Extract the (x, y) coordinate from the center of the cell holding the provided text.  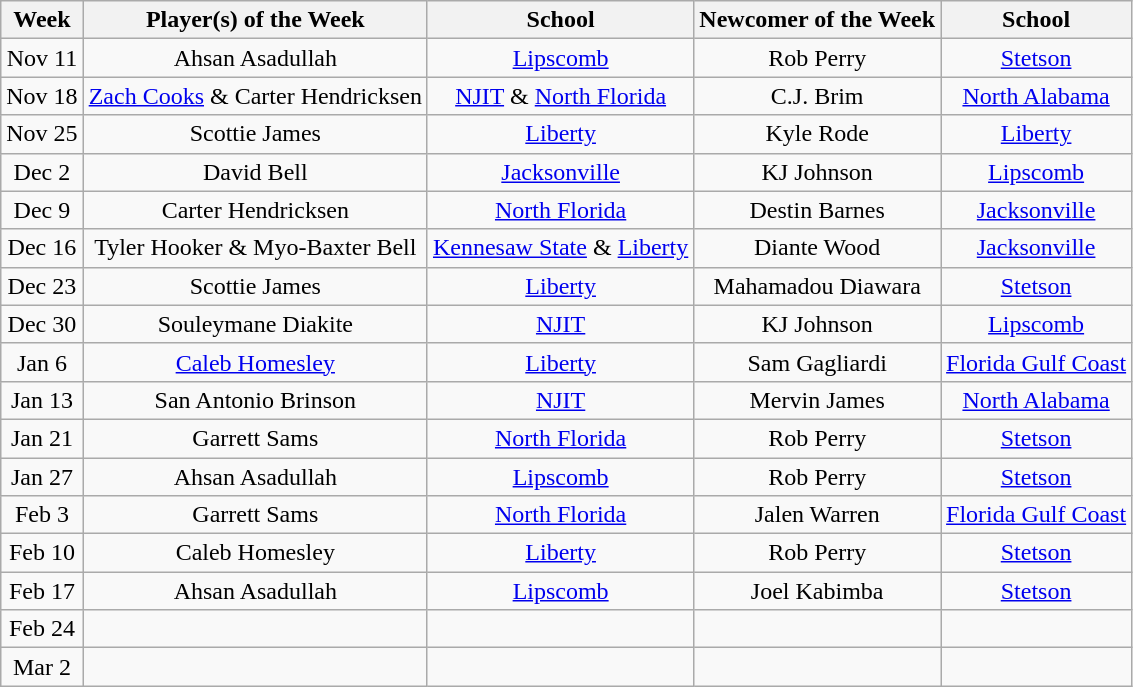
Souleymane Diakite (255, 324)
Zach Cooks & Carter Hendricksen (255, 96)
Dec 23 (42, 286)
David Bell (255, 172)
Dec 9 (42, 210)
NJIT & North Florida (560, 96)
Feb 3 (42, 515)
Feb 17 (42, 591)
Nov 11 (42, 58)
Carter Hendricksen (255, 210)
Feb 24 (42, 629)
Nov 25 (42, 134)
Nov 18 (42, 96)
Mar 2 (42, 667)
Dec 30 (42, 324)
Diante Wood (818, 248)
Kennesaw State & Liberty (560, 248)
Tyler Hooker & Myo-Baxter Bell (255, 248)
Jan 6 (42, 362)
Sam Gagliardi (818, 362)
Player(s) of the Week (255, 20)
Mervin James (818, 400)
Jan 13 (42, 400)
San Antonio Brinson (255, 400)
Jan 21 (42, 438)
Newcomer of the Week (818, 20)
Joel Kabimba (818, 591)
Jan 27 (42, 477)
Dec 2 (42, 172)
C.J. Brim (818, 96)
Kyle Rode (818, 134)
Week (42, 20)
Feb 10 (42, 553)
Dec 16 (42, 248)
Destin Barnes (818, 210)
Jalen Warren (818, 515)
Mahamadou Diawara (818, 286)
